From the cell containing the given text, extract its center point as (x, y) coordinate. 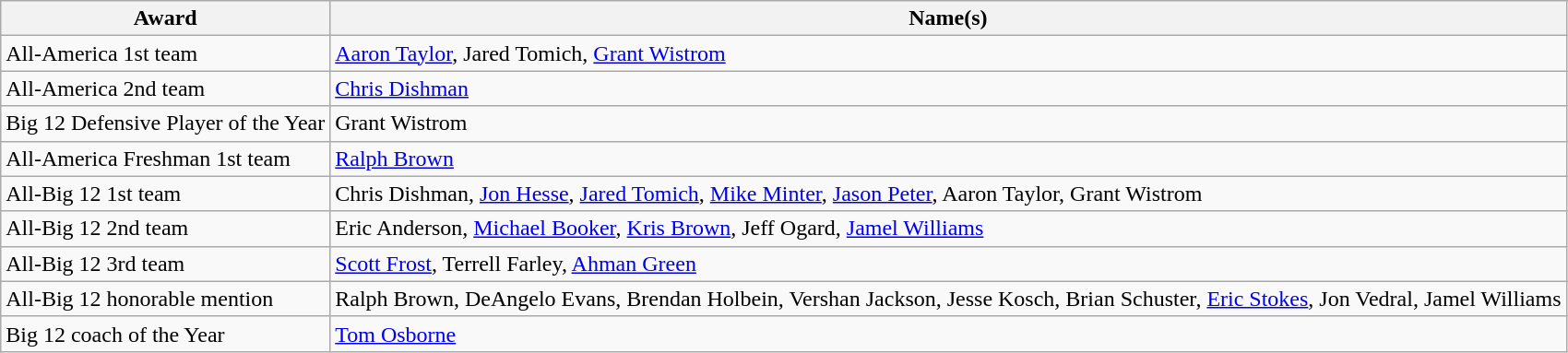
Grant Wistrom (948, 124)
Chris Dishman (948, 88)
All-America 2nd team (166, 88)
Ralph Brown (948, 159)
Award (166, 18)
All-Big 12 3rd team (166, 264)
Tom Osborne (948, 334)
All-America 1st team (166, 53)
Aaron Taylor, Jared Tomich, Grant Wistrom (948, 53)
Scott Frost, Terrell Farley, Ahman Green (948, 264)
Big 12 Defensive Player of the Year (166, 124)
All-Big 12 2nd team (166, 229)
Chris Dishman, Jon Hesse, Jared Tomich, Mike Minter, Jason Peter, Aaron Taylor, Grant Wistrom (948, 194)
Eric Anderson, Michael Booker, Kris Brown, Jeff Ogard, Jamel Williams (948, 229)
All-Big 12 1st team (166, 194)
Name(s) (948, 18)
All-Big 12 honorable mention (166, 299)
Big 12 coach of the Year (166, 334)
All-America Freshman 1st team (166, 159)
Ralph Brown, DeAngelo Evans, Brendan Holbein, Vershan Jackson, Jesse Kosch, Brian Schuster, Eric Stokes, Jon Vedral, Jamel Williams (948, 299)
